For the text-containing cell, return its midpoint in [X, Y] coordinate format. 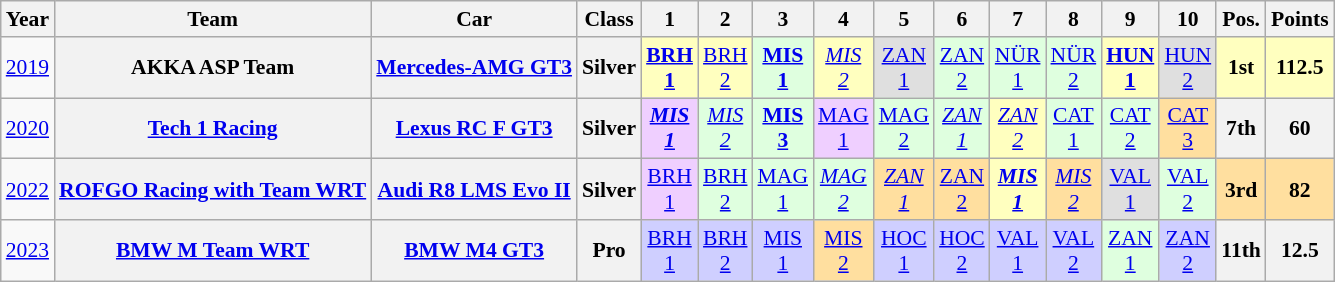
7 [1018, 19]
Car [474, 19]
Lexus RC F GT3 [474, 128]
7th [1241, 128]
2023 [28, 250]
HOC2 [962, 250]
1st [1241, 68]
ROFGO Racing with Team WRT [212, 190]
Class [609, 19]
Tech 1 Racing [212, 128]
2019 [28, 68]
5 [904, 19]
VAL2 [1074, 250]
6 [962, 19]
Year [28, 19]
CAT1 [1074, 128]
8 [1074, 19]
Audi R8 LMS Evo II [474, 190]
Pos. [1241, 19]
3 [784, 19]
3rd [1241, 190]
BMW M4 GT3 [474, 250]
112.5 [1300, 68]
AKKA ASP Team [212, 68]
60 [1300, 128]
HOC1 [904, 250]
Points [1300, 19]
10 [1188, 19]
NÜR2 [1074, 68]
Team [212, 19]
NÜR1 [1018, 68]
HUN2 [1188, 68]
BMW M Team WRT [212, 250]
9 [1130, 19]
11th [1241, 250]
CAT3 [1188, 128]
1 [670, 19]
HUN1 [1130, 68]
2022 [28, 190]
VAL 2 [1188, 190]
MIS3 [784, 128]
CAT2 [1130, 128]
2020 [28, 128]
Mercedes-AMG GT3 [474, 68]
Pro [609, 250]
82 [1300, 190]
4 [844, 19]
12.5 [1300, 250]
2 [726, 19]
